Return (X, Y) of the center of cell containing provided text 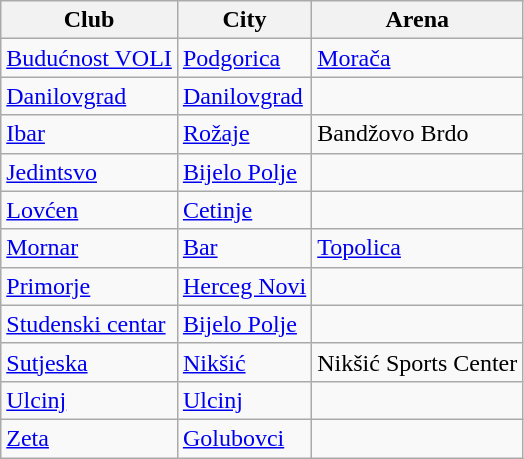
Bar (244, 248)
Rožaje (244, 134)
Topolica (418, 248)
Bandžovo Brdo (418, 134)
Budućnost VOLI (90, 58)
Zeta (90, 438)
City (244, 20)
Ibar (90, 134)
Primorje (90, 286)
Jedintsvo (90, 172)
Studenski centar (90, 324)
Club (90, 20)
Arena (418, 20)
Sutjeska (90, 362)
Mornar (90, 248)
Cetinje (244, 210)
Podgorica (244, 58)
Morača (418, 58)
Golubovci (244, 438)
Nikšić (244, 362)
Herceg Novi (244, 286)
Nikšić Sports Center (418, 362)
Lovćen (90, 210)
